Return the [x, y] coordinate for the center point of the cell that contains the specified text.  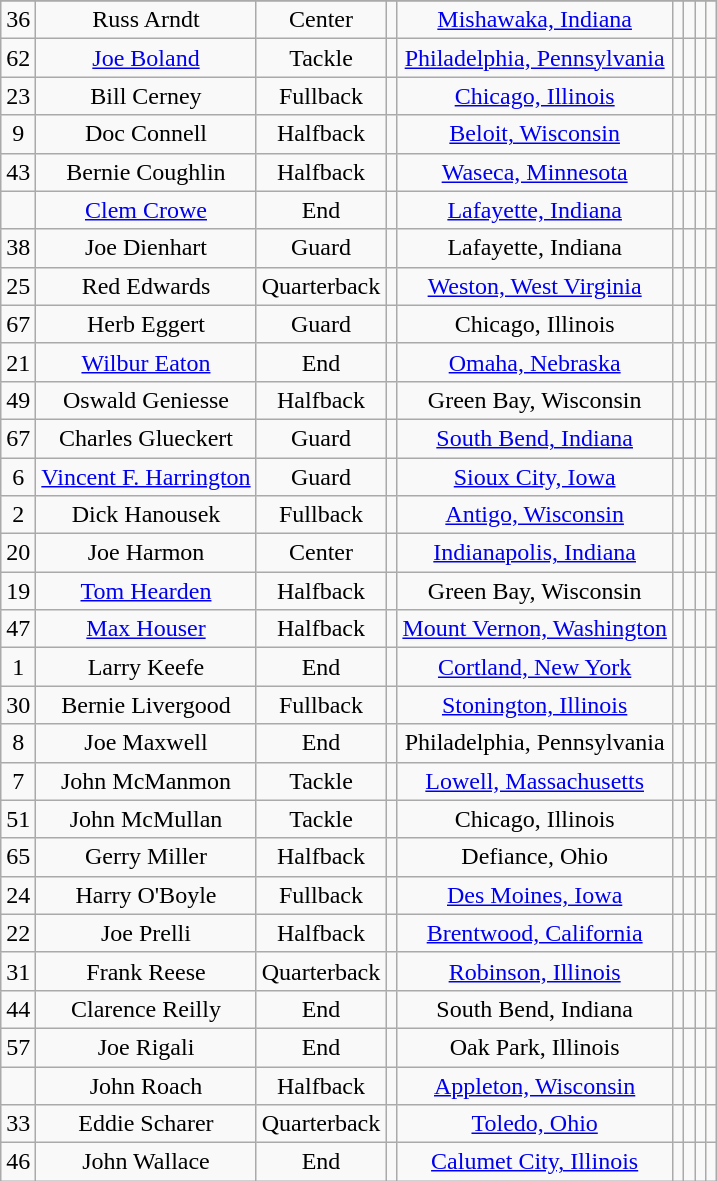
36 [18, 20]
Waseca, Minnesota [535, 172]
47 [18, 629]
43 [18, 172]
Bernie Livergood [146, 705]
Stonington, Illinois [535, 705]
Defiance, Ohio [535, 857]
24 [18, 895]
8 [18, 743]
46 [18, 1162]
John Wallace [146, 1162]
49 [18, 400]
Oak Park, Illinois [535, 1047]
21 [18, 362]
Russ Arndt [146, 20]
Joe Prelli [146, 933]
Weston, West Virginia [535, 286]
Joe Maxwell [146, 743]
Calumet City, Illinois [535, 1162]
John Roach [146, 1085]
6 [18, 477]
Sioux City, Iowa [535, 477]
44 [18, 1009]
Joe Boland [146, 58]
1 [18, 667]
Omaha, Nebraska [535, 362]
Bill Cerney [146, 96]
7 [18, 781]
Lowell, Massachusetts [535, 781]
62 [18, 58]
Beloit, Wisconsin [535, 134]
Tom Hearden [146, 591]
Mishawaka, Indiana [535, 20]
Des Moines, Iowa [535, 895]
Indianapolis, Indiana [535, 553]
Red Edwards [146, 286]
Herb Eggert [146, 324]
Vincent F. Harrington [146, 477]
John McMullan [146, 819]
33 [18, 1124]
30 [18, 705]
Cortland, New York [535, 667]
19 [18, 591]
23 [18, 96]
38 [18, 248]
31 [18, 971]
20 [18, 553]
Dick Hanousek [146, 515]
51 [18, 819]
Wilbur Eaton [146, 362]
Max Houser [146, 629]
Joe Rigali [146, 1047]
Joe Dienhart [146, 248]
25 [18, 286]
Larry Keefe [146, 667]
Oswald Geniesse [146, 400]
Appleton, Wisconsin [535, 1085]
57 [18, 1047]
Doc Connell [146, 134]
2 [18, 515]
Robinson, Illinois [535, 971]
Gerry Miller [146, 857]
Mount Vernon, Washington [535, 629]
Brentwood, California [535, 933]
Harry O'Boyle [146, 895]
Antigo, Wisconsin [535, 515]
65 [18, 857]
Bernie Coughlin [146, 172]
Clem Crowe [146, 210]
22 [18, 933]
John McManmon [146, 781]
Clarence Reilly [146, 1009]
Frank Reese [146, 971]
Charles Glueckert [146, 438]
Eddie Scharer [146, 1124]
9 [18, 134]
Toledo, Ohio [535, 1124]
Joe Harmon [146, 553]
